Determine the (x, y) coordinate at the center of the cell enclosing the given text.  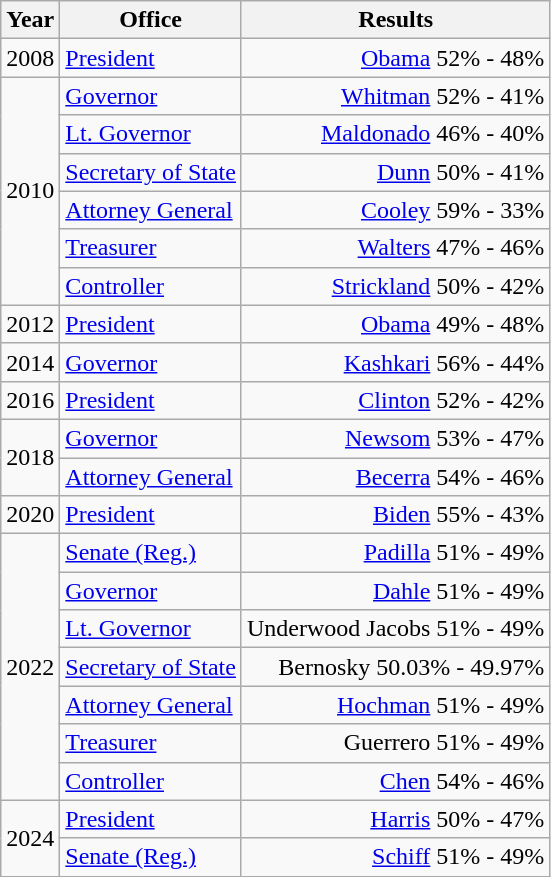
Padilla 51% - 49% (395, 553)
2018 (30, 457)
Kashkari 56% - 44% (395, 362)
2020 (30, 515)
Maldonado 46% - 40% (395, 134)
Schiff 51% - 49% (395, 857)
Becerra 54% - 46% (395, 477)
2016 (30, 400)
Newsom 53% - 47% (395, 438)
2014 (30, 362)
Biden 55% - 43% (395, 515)
Dunn 50% - 41% (395, 172)
Dahle 51% - 49% (395, 591)
Underwood Jacobs 51% - 49% (395, 629)
Guerrero 51% - 49% (395, 743)
Bernosky 50.03% - 49.97% (395, 667)
Office (151, 20)
Chen 54% - 46% (395, 781)
Obama 52% - 48% (395, 58)
2024 (30, 838)
Cooley 59% - 33% (395, 210)
Hochman 51% - 49% (395, 705)
2012 (30, 324)
Strickland 50% - 42% (395, 286)
Year (30, 20)
Walters 47% - 46% (395, 248)
Results (395, 20)
Obama 49% - 48% (395, 324)
Harris 50% - 47% (395, 819)
Whitman 52% - 41% (395, 96)
Clinton 52% - 42% (395, 400)
2022 (30, 667)
2010 (30, 191)
2008 (30, 58)
